Identify which cell holds the provided text, then report its [x, y] central coordinate. 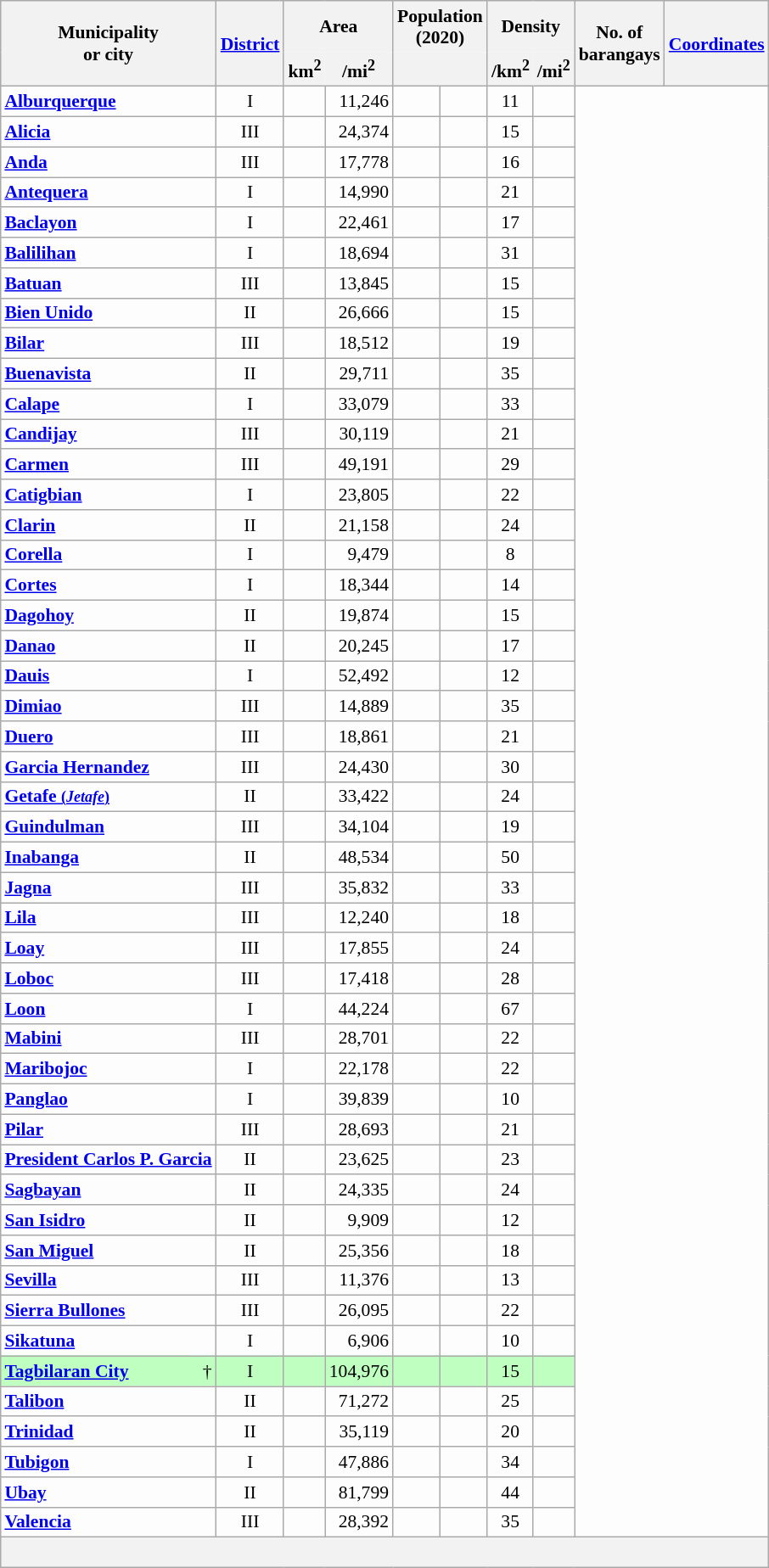
31 [510, 253]
Cortes [108, 585]
Antequera [108, 193]
23,625 [359, 1160]
† [204, 1371]
20,245 [359, 646]
Population(2020) [440, 26]
47,886 [359, 1462]
Panglao [108, 1099]
Balilihan [108, 253]
22,461 [359, 222]
Ubay [108, 1492]
Loon [108, 1008]
11 [510, 102]
18,861 [359, 736]
39,839 [359, 1099]
20 [510, 1431]
Maribojoc [108, 1069]
Talibon [108, 1402]
Sikatuna [108, 1341]
Tubigon [108, 1462]
17,855 [359, 948]
23,805 [359, 495]
28,701 [359, 1039]
Corella [108, 555]
Sagbayan [108, 1190]
14,990 [359, 193]
29 [510, 464]
Guindulman [108, 827]
29,711 [359, 373]
Batuan [108, 283]
Buenavista [108, 373]
50 [510, 857]
25,356 [359, 1250]
30 [510, 766]
Catigbian [108, 495]
22,178 [359, 1069]
District [250, 44]
Valencia [108, 1522]
Coordinates [716, 44]
33,422 [359, 797]
18,694 [359, 253]
Jagna [108, 888]
44 [510, 1492]
6,906 [359, 1341]
Loboc [108, 978]
Pilar [108, 1129]
23 [510, 1160]
Mabini [108, 1039]
13 [510, 1280]
34 [510, 1462]
35,832 [359, 888]
Duero [108, 736]
26,095 [359, 1311]
11,376 [359, 1280]
Carmen [108, 464]
Alburquerque [108, 102]
30,119 [359, 434]
Baclayon [108, 222]
26,666 [359, 313]
Bilar [108, 344]
13,845 [359, 283]
/km2 [510, 70]
21,158 [359, 524]
Danao [108, 646]
8 [510, 555]
Alicia [108, 132]
52,492 [359, 676]
Dimiao [108, 706]
Anda [108, 162]
14,889 [359, 706]
17,778 [359, 162]
Dagohoy [108, 615]
33,079 [359, 404]
km2 [304, 70]
44,224 [359, 1008]
Trinidad [108, 1431]
49,191 [359, 464]
Clarin [108, 524]
81,799 [359, 1492]
25 [510, 1402]
34,104 [359, 827]
Calape [108, 404]
Sierra Bullones [108, 1311]
67 [510, 1008]
Inabanga [108, 857]
9,479 [359, 555]
San Isidro [108, 1220]
24,374 [359, 132]
71,272 [359, 1402]
Getafe (Jetafe) [108, 797]
Loay [108, 948]
18,512 [359, 344]
16 [510, 162]
Candijay [108, 434]
14 [510, 585]
San Miguel [108, 1250]
28 [510, 978]
12,240 [359, 918]
35,119 [359, 1431]
Area [338, 26]
Tagbilaran City [95, 1371]
18,344 [359, 585]
President Carlos P. Garcia [108, 1160]
Dauis [108, 676]
28,693 [359, 1129]
11,246 [359, 102]
104,976 [359, 1371]
No. ofbarangays [620, 44]
24,430 [359, 766]
28,392 [359, 1522]
17,418 [359, 978]
Sevilla [108, 1280]
9,909 [359, 1220]
Municipalityor city [108, 44]
Garcia Hernandez [108, 766]
Density [531, 26]
Lila [108, 918]
24,335 [359, 1190]
Bien Unido [108, 313]
48,534 [359, 857]
19,874 [359, 615]
